Locate the cell with the specified text and output its (x, y) center coordinate. 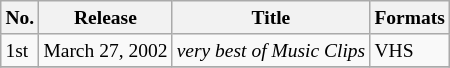
March 27, 2002 (106, 50)
1st (20, 50)
Formats (410, 18)
VHS (410, 50)
very best of Music Clips (271, 50)
No. (20, 18)
Release (106, 18)
Title (271, 18)
